For the text-containing cell, return its midpoint in [X, Y] coordinate format. 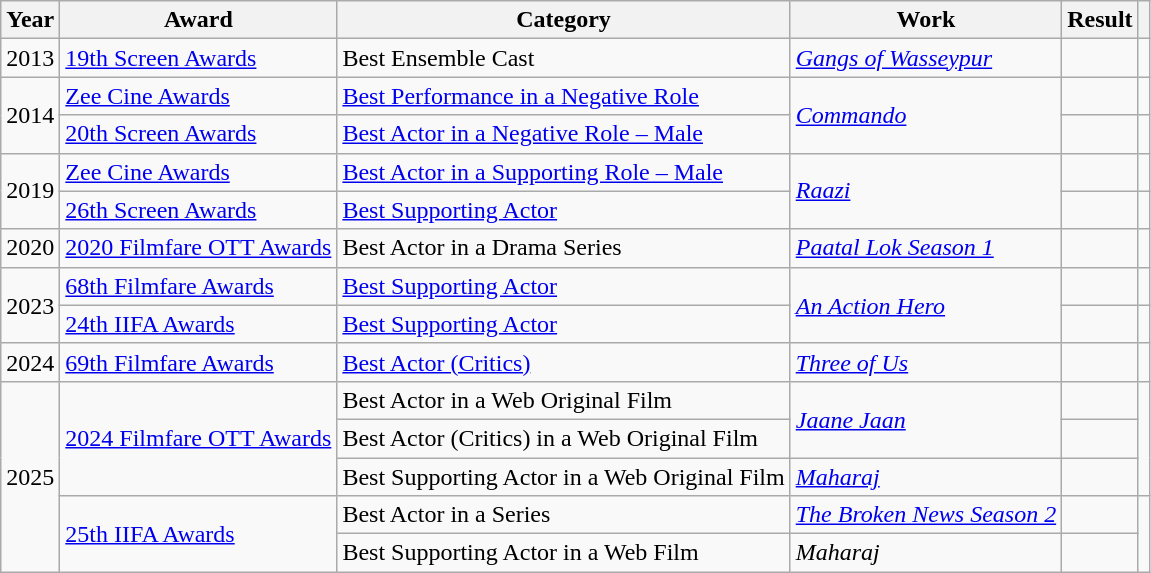
Category [564, 20]
Best Actor in a Supporting Role – Male [564, 172]
2020 [30, 248]
Commando [926, 115]
Best Performance in a Negative Role [564, 96]
Result [1100, 20]
26th Screen Awards [198, 210]
Award [198, 20]
19th Screen Awards [198, 58]
Best Ensemble Cast [564, 58]
69th Filmfare Awards [198, 362]
2014 [30, 115]
Best Actor (Critics) [564, 362]
Year [30, 20]
Best Actor in a Series [564, 515]
Best Actor (Critics) in a Web Original Film [564, 438]
Raazi [926, 191]
24th IIFA Awards [198, 324]
Paatal Lok Season 1 [926, 248]
Best Supporting Actor in a Web Original Film [564, 477]
Jaane Jaan [926, 419]
An Action Hero [926, 305]
Three of Us [926, 362]
The Broken News Season 2 [926, 515]
Work [926, 20]
2023 [30, 305]
2024 Filmfare OTT Awards [198, 438]
68th Filmfare Awards [198, 286]
2013 [30, 58]
Best Actor in a Negative Role – Male [564, 134]
Best Actor in a Web Original Film [564, 400]
2024 [30, 362]
20th Screen Awards [198, 134]
2020 Filmfare OTT Awards [198, 248]
Best Actor in a Drama Series [564, 248]
2019 [30, 191]
25th IIFA Awards [198, 534]
2025 [30, 476]
Best Supporting Actor in a Web Film [564, 553]
Gangs of Wasseypur [926, 58]
